Return the [X, Y] coordinate for the center point of the cell that contains the specified text.  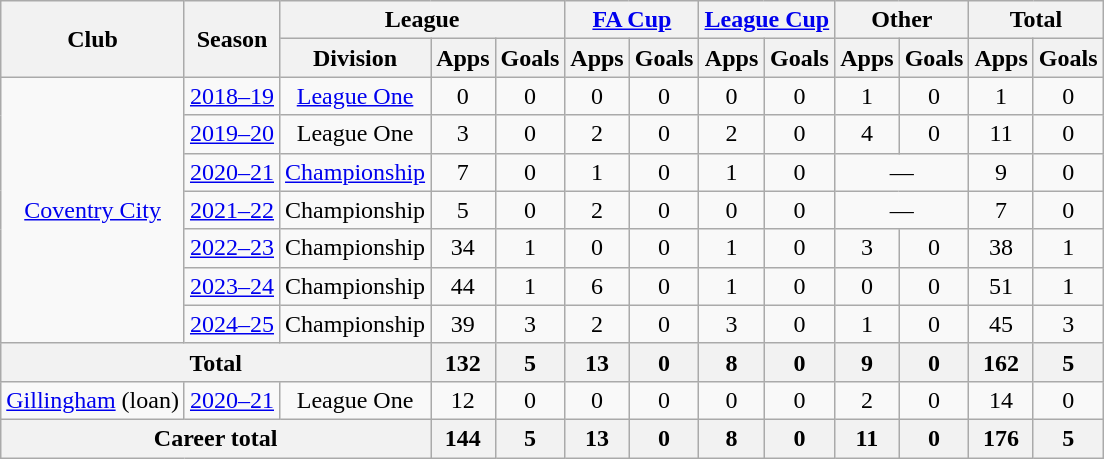
39 [463, 324]
2018–19 [232, 96]
Other [902, 20]
Division [356, 58]
51 [1001, 286]
League [422, 20]
44 [463, 286]
FA Cup [632, 20]
45 [1001, 324]
Season [232, 39]
14 [1001, 400]
2024–25 [232, 324]
4 [867, 134]
Career total [216, 438]
Gillingham (loan) [93, 400]
2022–23 [232, 248]
Club [93, 39]
162 [1001, 362]
6 [597, 286]
Coventry City [93, 210]
2021–22 [232, 210]
12 [463, 400]
League Cup [767, 20]
144 [463, 438]
176 [1001, 438]
132 [463, 362]
34 [463, 248]
2023–24 [232, 286]
2019–20 [232, 134]
38 [1001, 248]
